Detect which cell encompasses the target text, then output its [x, y] center coordinate. 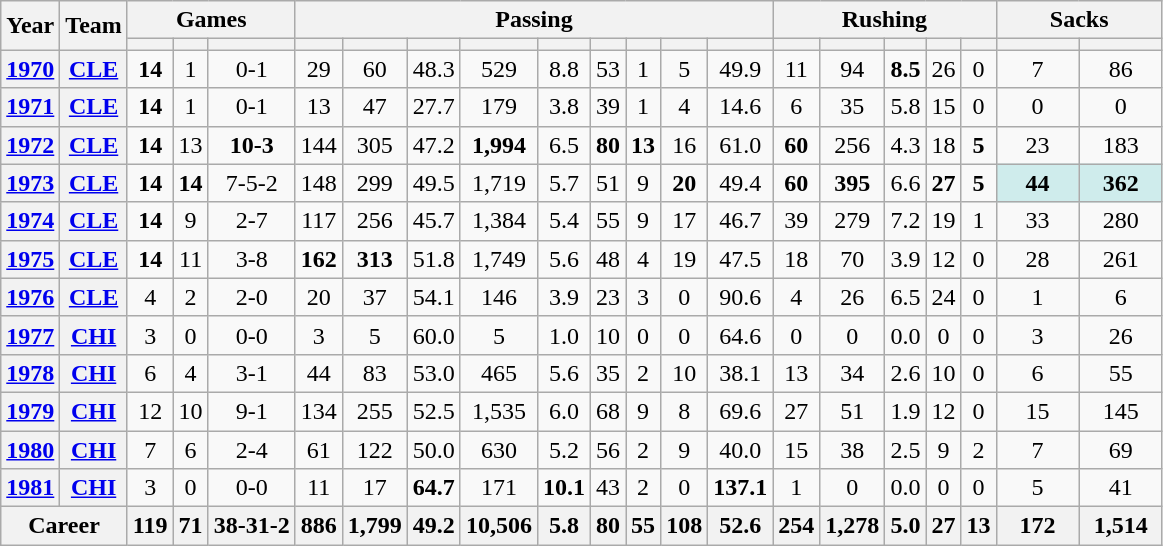
28 [1038, 259]
1,384 [498, 221]
Career [64, 526]
14.6 [740, 107]
171 [498, 488]
Games [211, 20]
40.0 [740, 449]
1981 [30, 488]
38-31-2 [252, 526]
1,535 [498, 411]
1.9 [906, 411]
6.6 [906, 183]
9-1 [252, 411]
148 [318, 183]
465 [498, 373]
7.2 [906, 221]
1978 [30, 373]
313 [374, 259]
86 [1120, 69]
7-5-2 [252, 183]
1976 [30, 297]
2-7 [252, 221]
27.7 [434, 107]
144 [318, 145]
1977 [30, 335]
1979 [30, 411]
108 [684, 526]
261 [1120, 259]
1,719 [498, 183]
52.6 [740, 526]
1,749 [498, 259]
1975 [30, 259]
49.4 [740, 183]
3-8 [252, 259]
279 [852, 221]
43 [608, 488]
64.6 [740, 335]
1,514 [1120, 526]
49.5 [434, 183]
1980 [30, 449]
83 [374, 373]
8 [684, 411]
50.0 [434, 449]
1972 [30, 145]
145 [1120, 411]
1,278 [852, 526]
3.8 [564, 107]
38.1 [740, 373]
47.2 [434, 145]
34 [852, 373]
4.3 [906, 145]
299 [374, 183]
117 [318, 221]
45.7 [434, 221]
54.1 [434, 297]
71 [190, 526]
119 [150, 526]
46.7 [740, 221]
56 [608, 449]
5.7 [564, 183]
53.0 [434, 373]
362 [1120, 183]
280 [1120, 221]
1,994 [498, 145]
134 [318, 411]
48.3 [434, 69]
529 [498, 69]
41 [1120, 488]
33 [1038, 221]
60.0 [434, 335]
48 [608, 259]
6.0 [564, 411]
70 [852, 259]
Passing [534, 20]
2-4 [252, 449]
395 [852, 183]
49.9 [740, 69]
1970 [30, 69]
69 [1120, 449]
2-0 [252, 297]
137.1 [740, 488]
47.5 [740, 259]
5.4 [564, 221]
183 [1120, 145]
305 [374, 145]
8.5 [906, 69]
146 [498, 297]
68 [608, 411]
52.5 [434, 411]
38 [852, 449]
1971 [30, 107]
3-1 [252, 373]
162 [318, 259]
24 [944, 297]
90.6 [740, 297]
255 [374, 411]
94 [852, 69]
179 [498, 107]
1.0 [564, 335]
Year [30, 26]
Sacks [1079, 20]
886 [318, 526]
2.5 [906, 449]
5.2 [564, 449]
5.0 [906, 526]
10.1 [564, 488]
64.7 [434, 488]
10,506 [498, 526]
8.8 [564, 69]
49.2 [434, 526]
Team [94, 26]
37 [374, 297]
61.0 [740, 145]
Rushing [884, 20]
29 [318, 69]
1973 [30, 183]
10-3 [252, 145]
2.6 [906, 373]
47 [374, 107]
61 [318, 449]
16 [684, 145]
254 [796, 526]
122 [374, 449]
53 [608, 69]
69.6 [740, 411]
1,799 [374, 526]
630 [498, 449]
1974 [30, 221]
51.8 [434, 259]
172 [1038, 526]
